Search for the cell housing the specified text and yield its (x, y) center coordinate. 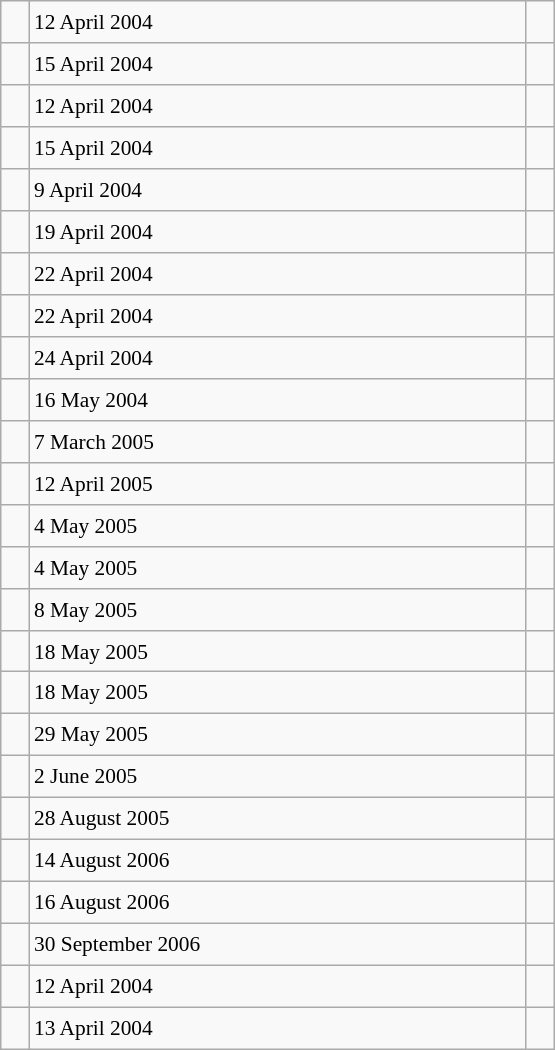
8 May 2005 (278, 609)
24 April 2004 (278, 358)
14 August 2006 (278, 861)
12 April 2005 (278, 483)
16 May 2004 (278, 399)
2 June 2005 (278, 777)
13 April 2004 (278, 1028)
19 April 2004 (278, 232)
16 August 2006 (278, 903)
30 September 2006 (278, 945)
28 August 2005 (278, 819)
7 March 2005 (278, 441)
29 May 2005 (278, 735)
9 April 2004 (278, 190)
